Determine the [X, Y] coordinate at the center of the cell enclosing the given text.  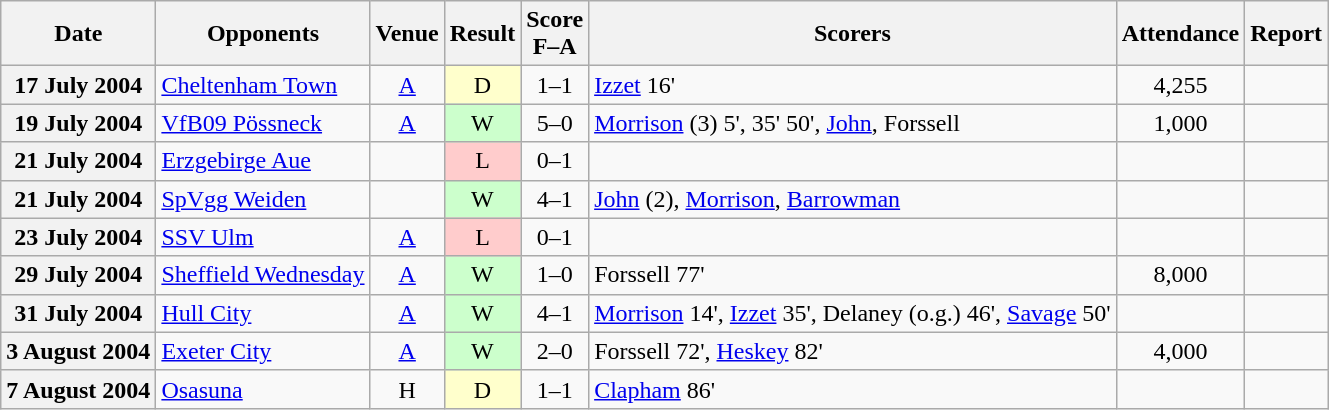
Forssell 77' [853, 275]
Forssell 72', Heskey 82' [853, 351]
Morrison (3) 5', 35' 50', John, Forssell [853, 123]
19 July 2004 [78, 123]
Report [1286, 34]
H [407, 389]
Scorers [853, 34]
29 July 2004 [78, 275]
5–0 [555, 123]
Erzgebirge Aue [263, 161]
Izzet 16' [853, 85]
7 August 2004 [78, 389]
4,255 [1180, 85]
17 July 2004 [78, 85]
Venue [407, 34]
VfB09 Pössneck [263, 123]
Result [482, 34]
8,000 [1180, 275]
Date [78, 34]
23 July 2004 [78, 237]
Hull City [263, 313]
Osasuna [263, 389]
SSV Ulm [263, 237]
3 August 2004 [78, 351]
1,000 [1180, 123]
Exeter City [263, 351]
ScoreF–A [555, 34]
Attendance [1180, 34]
4,000 [1180, 351]
Cheltenham Town [263, 85]
Morrison 14', Izzet 35', Delaney (o.g.) 46', Savage 50' [853, 313]
Sheffield Wednesday [263, 275]
Clapham 86' [853, 389]
John (2), Morrison, Barrowman [853, 199]
1–0 [555, 275]
2–0 [555, 351]
31 July 2004 [78, 313]
Opponents [263, 34]
SpVgg Weiden [263, 199]
